Identify which cell holds the provided text, then report its (X, Y) central coordinate. 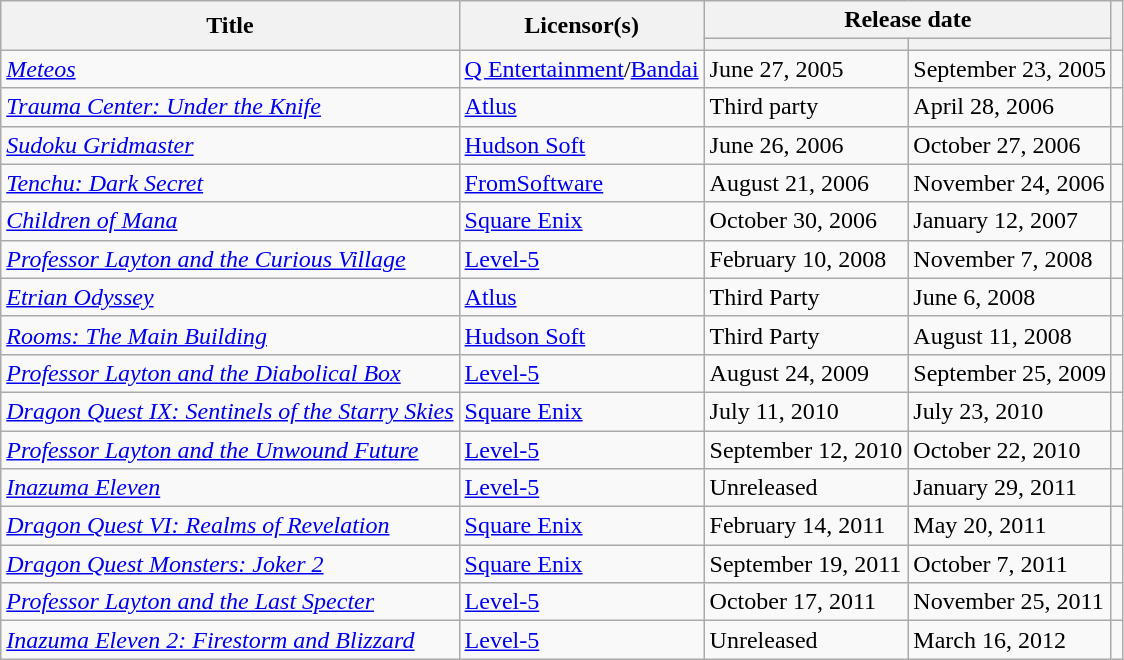
April 28, 2006 (1010, 107)
November 25, 2011 (1010, 602)
July 11, 2010 (806, 411)
May 20, 2011 (1010, 526)
September 25, 2009 (1010, 373)
Third party (806, 107)
January 12, 2007 (1010, 221)
September 23, 2005 (1010, 69)
Children of Mana (230, 221)
Q Entertainment/Bandai (582, 69)
October 30, 2006 (806, 221)
August 11, 2008 (1010, 335)
Dragon Quest Monsters: Joker 2 (230, 564)
June 27, 2005 (806, 69)
October 7, 2011 (1010, 564)
Professor Layton and the Last Specter (230, 602)
Licensor(s) (582, 26)
Meteos (230, 69)
Dragon Quest VI: Realms of Revelation (230, 526)
Trauma Center: Under the Knife (230, 107)
June 6, 2008 (1010, 297)
September 19, 2011 (806, 564)
Sudoku Gridmaster (230, 145)
Professor Layton and the Diabolical Box (230, 373)
August 24, 2009 (806, 373)
Dragon Quest IX: Sentinels of the Starry Skies (230, 411)
February 14, 2011 (806, 526)
January 29, 2011 (1010, 488)
October 22, 2010 (1010, 449)
Release date (908, 20)
Inazuma Eleven 2: Firestorm and Blizzard (230, 640)
September 12, 2010 (806, 449)
October 17, 2011 (806, 602)
FromSoftware (582, 183)
Rooms: The Main Building (230, 335)
October 27, 2006 (1010, 145)
March 16, 2012 (1010, 640)
Tenchu: Dark Secret (230, 183)
November 7, 2008 (1010, 259)
June 26, 2006 (806, 145)
July 23, 2010 (1010, 411)
Etrian Odyssey (230, 297)
Title (230, 26)
August 21, 2006 (806, 183)
Inazuma Eleven (230, 488)
February 10, 2008 (806, 259)
Professor Layton and the Curious Village (230, 259)
Professor Layton and the Unwound Future (230, 449)
November 24, 2006 (1010, 183)
